Detect which cell encompasses the target text, then output its (X, Y) center coordinate. 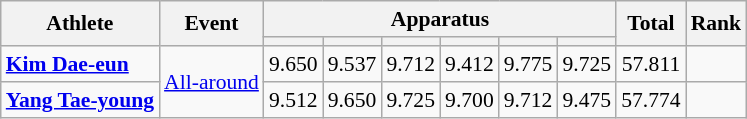
9.700 (470, 100)
9.412 (470, 64)
Yang Tae-young (80, 100)
Total (650, 24)
Athlete (80, 24)
57.811 (650, 64)
9.537 (352, 64)
9.475 (586, 100)
Kim Dae-eun (80, 64)
Rank (716, 24)
9.775 (528, 64)
Event (212, 24)
Apparatus (440, 19)
All-around (212, 82)
57.774 (650, 100)
9.512 (294, 100)
